Locate the cell with the specified text and output its [X, Y] center coordinate. 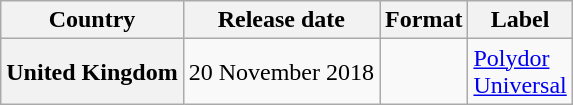
Label [520, 20]
Country [92, 20]
PolydorUniversal [520, 72]
20 November 2018 [281, 72]
Format [424, 20]
United Kingdom [92, 72]
Release date [281, 20]
